For the text-containing cell, return its midpoint in (X, Y) coordinate format. 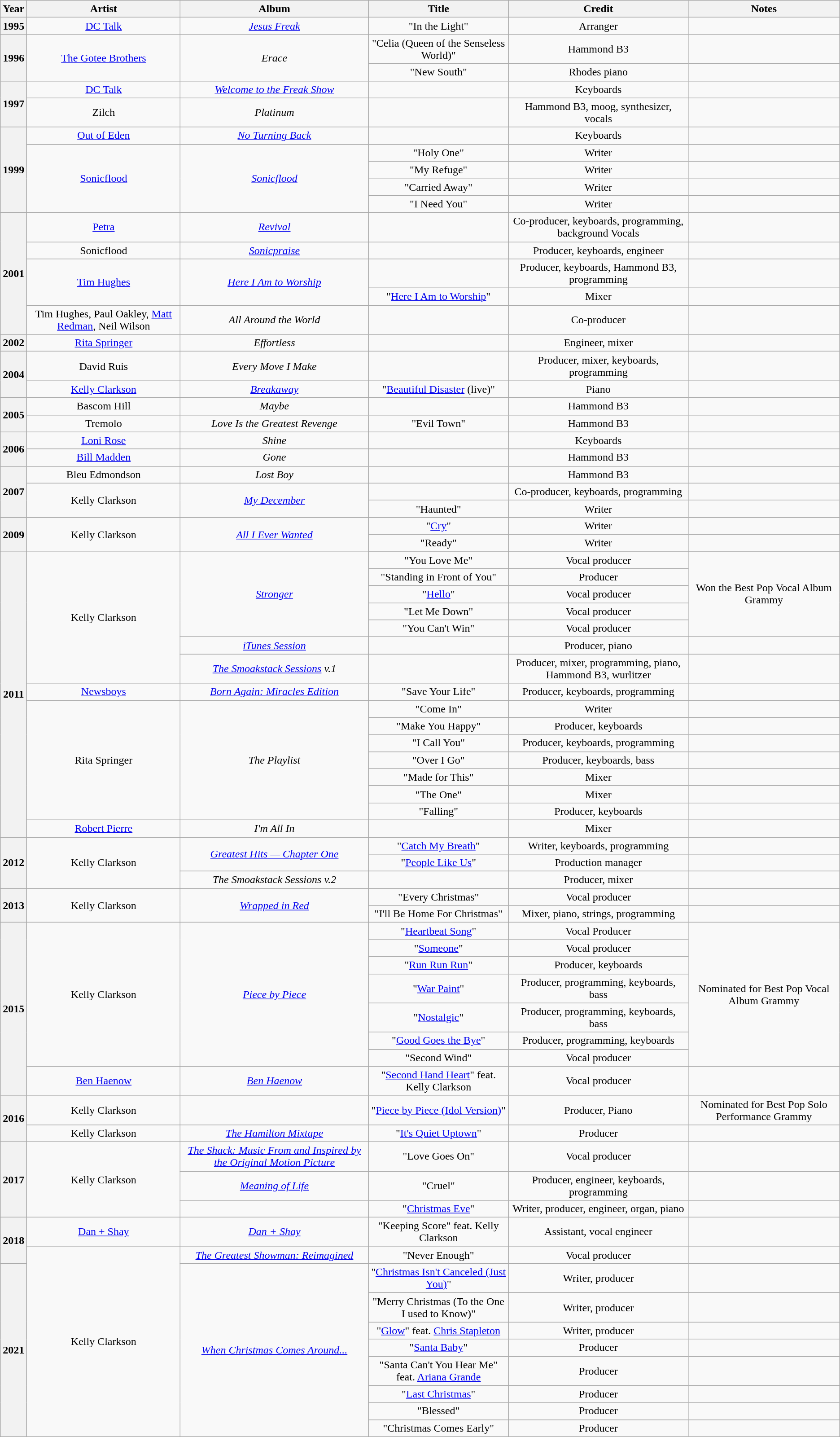
"Santa Baby" (438, 1348)
"Evil Town" (438, 423)
Writer, keyboards, programming (598, 845)
"It's Quiet Uptown" (438, 1133)
2011 (13, 694)
"Second Wind" (438, 1058)
2021 (13, 1350)
"Piece by Piece (Idol Version)" (438, 1110)
Assistant, vocal engineer (598, 1232)
Notes (764, 9)
Maybe (275, 406)
Bascom Hill (104, 406)
Producer, mixer, programming, piano, Hammond B3, wurlitzer (598, 669)
2009 (13, 534)
Sonicpraise (275, 250)
1997 (13, 104)
"In the Light" (438, 26)
No Turning Back (275, 136)
Producer, keyboards, bass (598, 760)
When Christmas Comes Around... (275, 1350)
1995 (13, 26)
David Ruis (104, 366)
All Around the World (275, 320)
Breakaway (275, 389)
Nominated for Best Pop Solo Performance Grammy (764, 1110)
Tim Hughes (104, 282)
"Every Christmas" (438, 897)
"Keeping Score" feat. Kelly Clarkson (438, 1232)
2016 (13, 1119)
"You Love Me" (438, 560)
Stronger (275, 594)
Producer, programming, keyboards (598, 1041)
"Second Hand Heart" feat. Kelly Clarkson (438, 1081)
Artist (104, 9)
"New South" (438, 72)
Jesus Freak (275, 26)
"Cry" (438, 526)
"I Call You" (438, 743)
Meaning of Life (275, 1185)
Arranger (598, 26)
Year (13, 9)
"Come In" (438, 709)
"Ready" (438, 543)
Effortless (275, 343)
The Greatest Showman: Reimagined (275, 1255)
Platinum (275, 112)
"Run Run Run" (438, 965)
Producer, engineer, keyboards, programming (598, 1185)
2018 (13, 1241)
"People Like Us" (438, 863)
"Blessed" (438, 1411)
"Haunted" (438, 509)
"Christmas Comes Early" (438, 1428)
Co-producer, keyboards, programming (598, 492)
iTunes Session (275, 646)
Zilch (104, 112)
Producer, mixer (598, 880)
"Beautiful Disaster (live)" (438, 389)
2017 (13, 1179)
"Love Goes On" (438, 1156)
The Shack: Music From and Inspired by the Original Motion Picture (275, 1156)
Engineer, mixer (598, 343)
"War Paint" (438, 989)
2006 (13, 449)
"Merry Christmas (To the One I used to Know)" (438, 1307)
Producer, keyboards, Hammond B3, programming (598, 274)
"Make You Happy" (438, 726)
Co-producer (598, 320)
Born Again: Miracles Edition (275, 692)
Hammond B3, moog, synthesizer, vocals (598, 112)
The Hamilton Mixtape (275, 1133)
2015 (13, 1009)
"I'll Be Home For Christmas" (438, 914)
Lost Boy (275, 475)
2005 (13, 415)
Revival (275, 227)
Tremolo (104, 423)
2007 (13, 492)
Producer, mixer, keyboards, programming (598, 366)
The Gotee Brothers (104, 57)
"Over I Go" (438, 760)
"Christmas Isn't Canceled (Just You)" (438, 1279)
The Smoakstack Sessions v.1 (275, 669)
Bill Madden (104, 457)
"Christmas Eve" (438, 1209)
My December (275, 500)
"I Need You" (438, 204)
1996 (13, 57)
Production manager (598, 863)
"Here I Am to Worship" (438, 297)
"The One" (438, 794)
"My Refuge" (438, 170)
"Save Your Life" (438, 692)
"Celia (Queen of the Senseless World)" (438, 49)
Nominated for Best Pop Vocal Album Grammy (764, 994)
Robert Pierre (104, 828)
2001 (13, 273)
The Smoakstack Sessions v.2 (275, 880)
"Let Me Down" (438, 611)
"You Can't Win" (438, 628)
Love Is the Greatest Revenge (275, 423)
Won the Best Pop Vocal Album Grammy (764, 594)
2002 (13, 343)
Gone (275, 457)
"Carried Away" (438, 187)
"Hello" (438, 594)
"Never Enough" (438, 1255)
"Heartbeat Song" (438, 931)
2013 (13, 905)
2012 (13, 862)
Loni Rose (104, 440)
Album (275, 9)
Title (438, 9)
Newsboys (104, 692)
Producer, Piano (598, 1110)
Every Move I Make (275, 366)
Rhodes piano (598, 72)
"Catch My Breath" (438, 845)
Erace (275, 57)
Out of Eden (104, 136)
"Glow" feat. Chris Stapleton (438, 1331)
All I Ever Wanted (275, 534)
Producer, piano (598, 646)
Writer, producer, engineer, organ, piano (598, 1209)
"Holy One" (438, 153)
"Cruel" (438, 1185)
The Playlist (275, 760)
Wrapped in Red (275, 905)
Welcome to the Freak Show (275, 89)
Here I Am to Worship (275, 282)
Credit (598, 9)
"Standing in Front of You" (438, 577)
"Someone" (438, 948)
Piano (598, 389)
Shine (275, 440)
Greatest Hits — Chapter One (275, 854)
I'm All In (275, 828)
"Nostalgic" (438, 1017)
1999 (13, 170)
"Falling" (438, 811)
Producer, keyboards, engineer (598, 250)
Vocal Producer (598, 931)
Tim Hughes, Paul Oakley, Matt Redman, Neil Wilson (104, 320)
"Last Christmas" (438, 1394)
"Made for This" (438, 777)
Co-producer, keyboards, programming, background Vocals (598, 227)
Piece by Piece (275, 994)
Bleu Edmondson (104, 475)
Petra (104, 227)
"Santa Can't You Hear Me" feat. Ariana Grande (438, 1371)
2004 (13, 374)
Mixer, piano, strings, programming (598, 914)
"Good Goes the Bye" (438, 1041)
